For the text-containing cell, return its midpoint in [x, y] coordinate format. 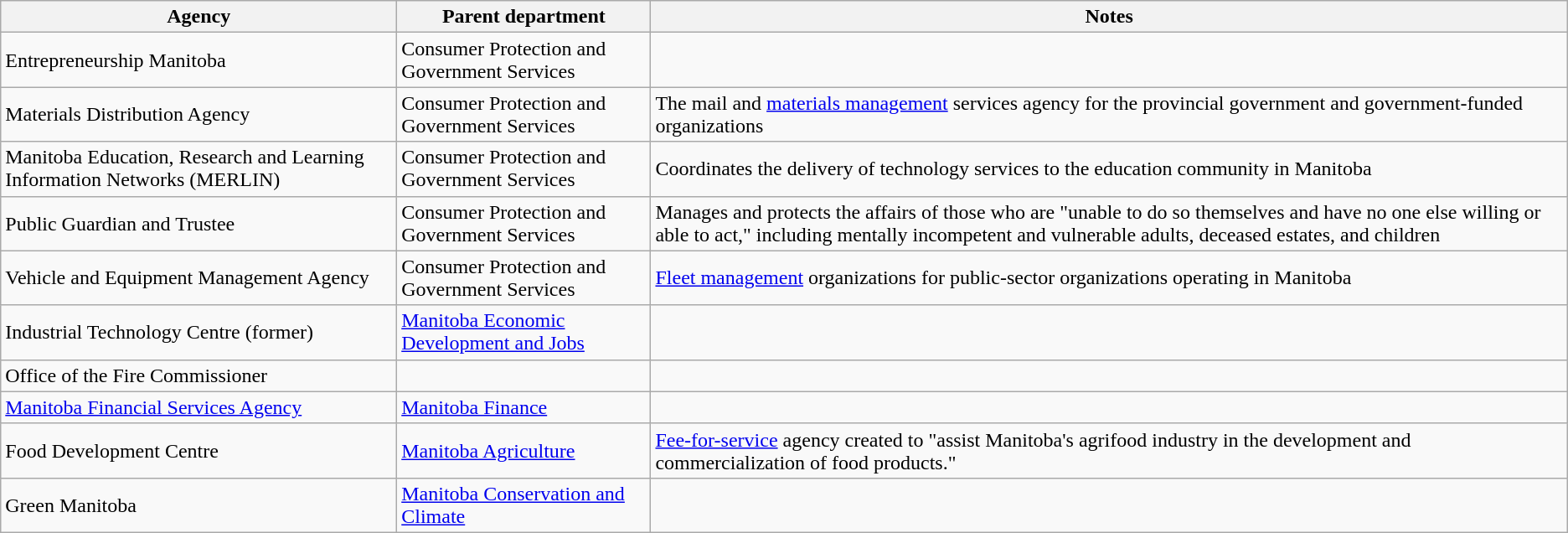
Entrepreneurship Manitoba [199, 60]
Fleet management organizations for public-sector organizations operating in Manitoba [1109, 278]
Notes [1109, 17]
Industrial Technology Centre (former) [199, 332]
Agency [199, 17]
Fee-for-service agency created to "assist Manitoba's agrifood industry in the development and commercialization of food products." [1109, 451]
Parent department [524, 17]
Manitoba Conservation and Climate [524, 505]
Green Manitoba [199, 505]
Vehicle and Equipment Management Agency [199, 278]
Manitoba Finance [524, 407]
The mail and materials management services agency for the provincial government and government-funded organizations [1109, 114]
Manitoba Education, Research and Learning Information Networks (MERLIN) [199, 169]
Manitoba Financial Services Agency [199, 407]
Materials Distribution Agency [199, 114]
Office of the Fire Commissioner [199, 375]
Coordinates the delivery of technology services to the education community in Manitoba [1109, 169]
Food Development Centre [199, 451]
Public Guardian and Trustee [199, 223]
Manitoba Agriculture [524, 451]
Manitoba Economic Development and Jobs [524, 332]
